Detect which cell encompasses the target text, then output its [x, y] center coordinate. 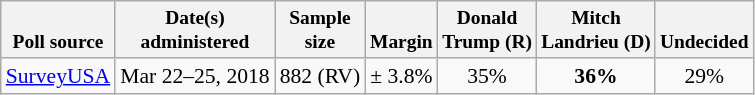
Date(s)administered [194, 30]
Margin [401, 30]
36% [596, 76]
35% [488, 76]
MitchLandrieu (D) [596, 30]
Poll source [58, 30]
DonaldTrump (R) [488, 30]
SurveyUSA [58, 76]
Mar 22–25, 2018 [194, 76]
Samplesize [320, 30]
29% [704, 76]
± 3.8% [401, 76]
Undecided [704, 30]
882 (RV) [320, 76]
